Extract the [x, y] coordinate from the center of the cell holding the provided text.  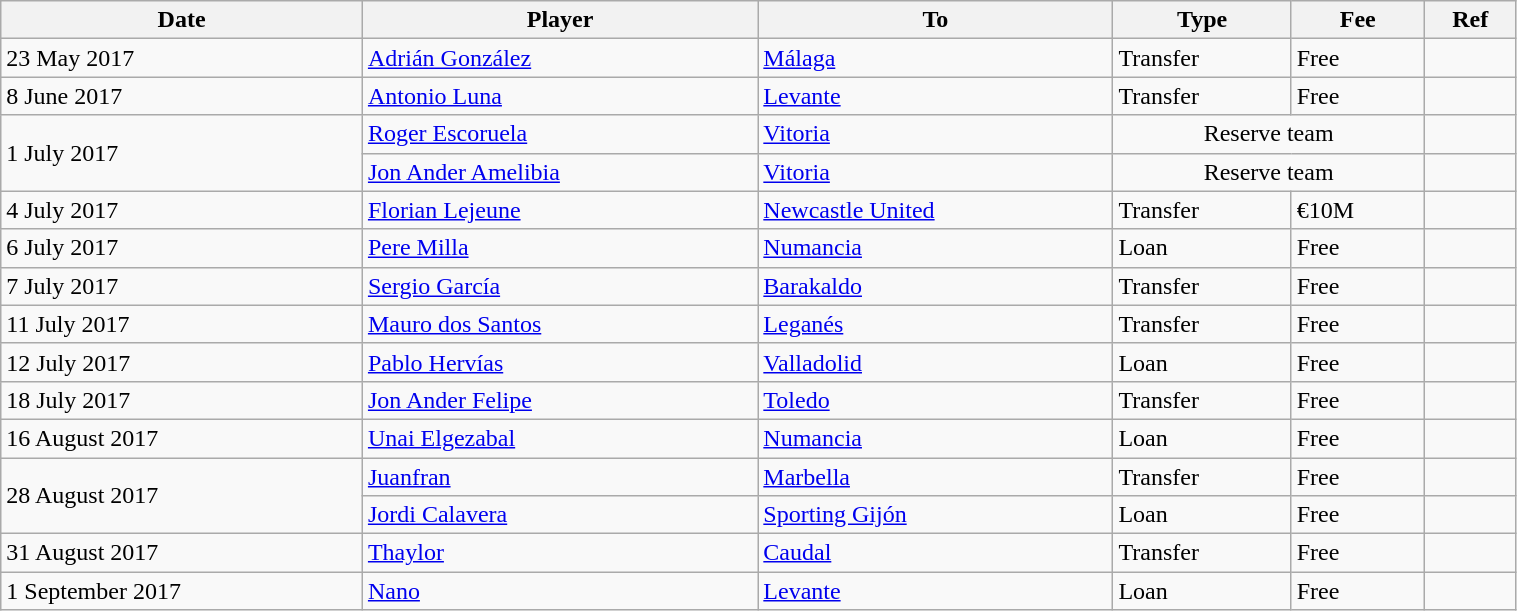
Jordi Calavera [560, 515]
Newcastle United [936, 210]
1 September 2017 [182, 591]
Jon Ander Felipe [560, 400]
Marbella [936, 477]
Caudal [936, 553]
Jon Ander Amelibia [560, 172]
16 August 2017 [182, 438]
Player [560, 20]
Thaylor [560, 553]
18 July 2017 [182, 400]
6 July 2017 [182, 248]
Nano [560, 591]
Pere Milla [560, 248]
Unai Elgezabal [560, 438]
Sergio García [560, 286]
Roger Escoruela [560, 134]
€10M [1358, 210]
8 June 2017 [182, 96]
To [936, 20]
Adrián González [560, 58]
Leganés [936, 324]
7 July 2017 [182, 286]
Málaga [936, 58]
28 August 2017 [182, 496]
31 August 2017 [182, 553]
Sporting Gijón [936, 515]
4 July 2017 [182, 210]
Date [182, 20]
Florian Lejeune [560, 210]
1 July 2017 [182, 153]
Type [1202, 20]
Mauro dos Santos [560, 324]
Barakaldo [936, 286]
Ref [1470, 20]
Fee [1358, 20]
Antonio Luna [560, 96]
23 May 2017 [182, 58]
Toledo [936, 400]
Valladolid [936, 362]
Pablo Hervías [560, 362]
Juanfran [560, 477]
12 July 2017 [182, 362]
11 July 2017 [182, 324]
